Provide the (X, Y) coordinate of the cell's center where the given text is located.  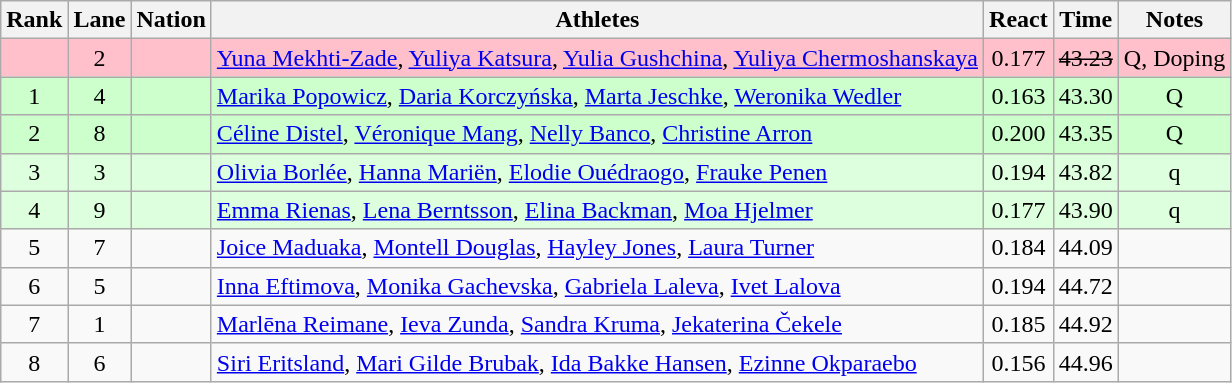
Notes (1174, 20)
0.184 (1019, 248)
43.82 (1086, 172)
43.90 (1086, 210)
Marika Popowicz, Daria Korczyńska, Marta Jeschke, Weronika Wedler (597, 96)
Céline Distel, Véronique Mang, Nelly Banco, Christine Arron (597, 134)
0.156 (1019, 362)
44.09 (1086, 248)
9 (100, 210)
Emma Rienas, Lena Berntsson, Elina Backman, Moa Hjelmer (597, 210)
44.92 (1086, 324)
Marlēna Reimane, Ieva Zunda, Sandra Kruma, Jekaterina Čekele (597, 324)
44.72 (1086, 286)
Time (1086, 20)
Siri Eritsland, Mari Gilde Brubak, Ida Bakke Hansen, Ezinne Okparaebo (597, 362)
Olivia Borlée, Hanna Mariën, Elodie Ouédraogo, Frauke Penen (597, 172)
0.200 (1019, 134)
Lane (100, 20)
0.185 (1019, 324)
43.35 (1086, 134)
Q, Doping (1174, 58)
Inna Eftimova, Monika Gachevska, Gabriela Laleva, Ivet Lalova (597, 286)
44.96 (1086, 362)
Nation (171, 20)
React (1019, 20)
Athletes (597, 20)
43.30 (1086, 96)
43.23 (1086, 58)
Joice Maduaka, Montell Douglas, Hayley Jones, Laura Turner (597, 248)
Rank (34, 20)
0.163 (1019, 96)
Yuna Mekhti-Zade, Yuliya Katsura, Yulia Gushchina, Yuliya Chermoshanskaya (597, 58)
